Extract the [x, y] coordinate from the center of the cell holding the provided text.  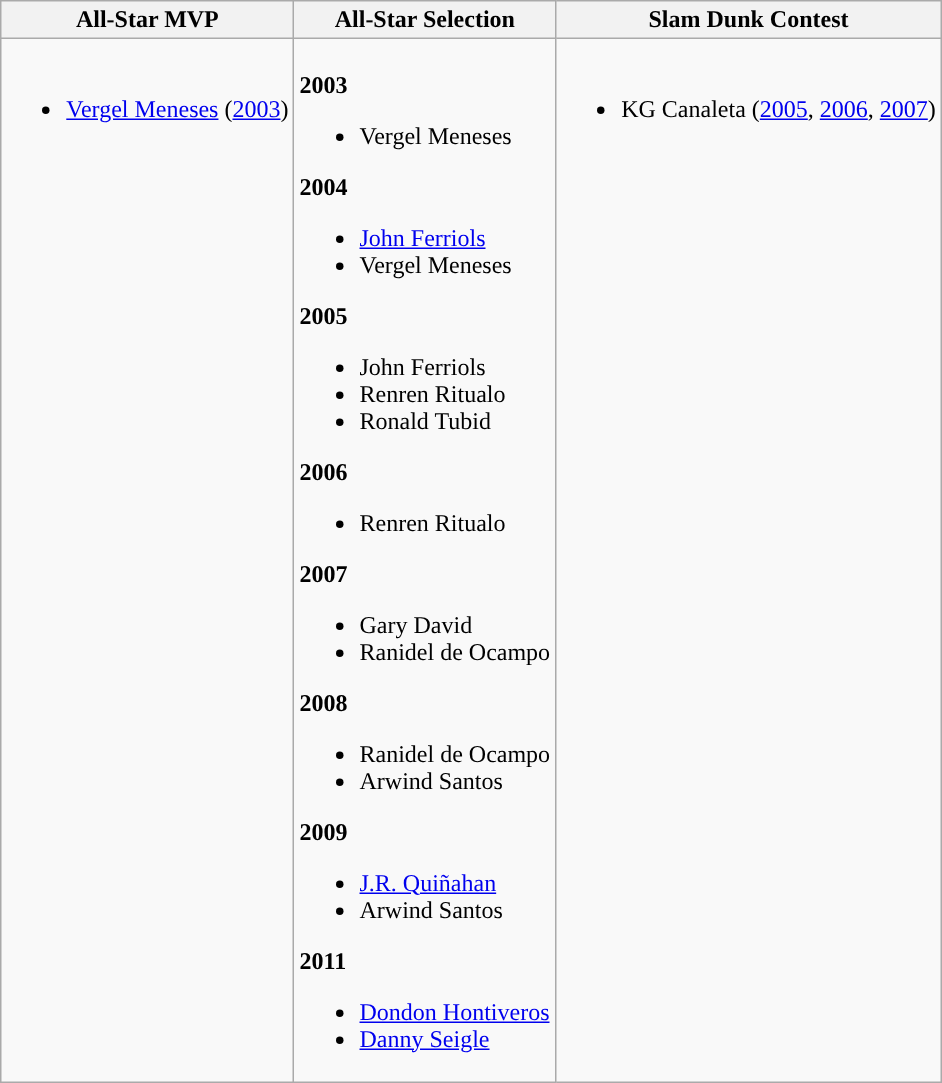
KG Canaleta (2005, 2006, 2007) [749, 560]
All-Star MVP [148, 20]
Vergel Meneses (2003) [148, 560]
Slam Dunk Contest [749, 20]
All-Star Selection [425, 20]
